Pinpoint the cell where the given text exists, returning its (x, y) midpoint coordinate. 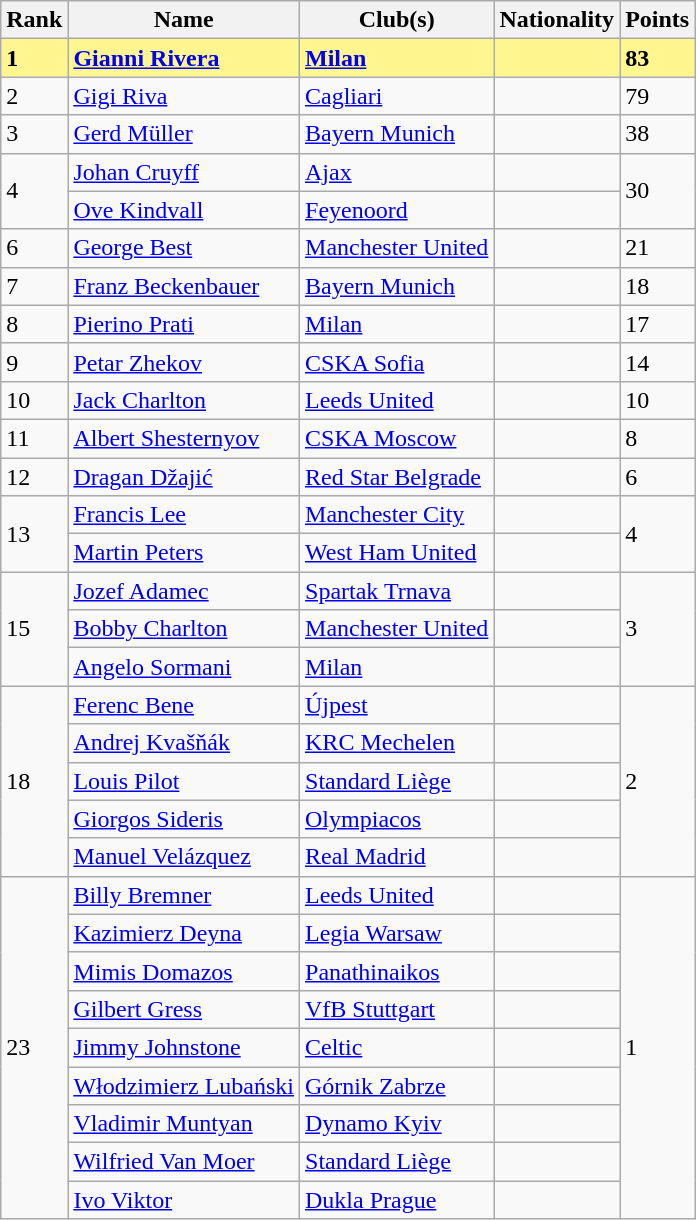
Spartak Trnava (397, 591)
Ivo Viktor (184, 1200)
Petar Zhekov (184, 362)
17 (658, 324)
Panathinaikos (397, 971)
George Best (184, 248)
Dynamo Kyiv (397, 1124)
Legia Warsaw (397, 933)
79 (658, 96)
Name (184, 20)
Points (658, 20)
Jack Charlton (184, 400)
Ferenc Bene (184, 705)
14 (658, 362)
Celtic (397, 1047)
Pierino Prati (184, 324)
Rank (34, 20)
Gianni Rivera (184, 58)
Franz Beckenbauer (184, 286)
15 (34, 629)
Ove Kindvall (184, 210)
7 (34, 286)
KRC Mechelen (397, 743)
9 (34, 362)
CSKA Moscow (397, 438)
Andrej Kvašňák (184, 743)
Manchester City (397, 515)
Francis Lee (184, 515)
Giorgos Sideris (184, 819)
83 (658, 58)
38 (658, 134)
Club(s) (397, 20)
Gerd Müller (184, 134)
Red Star Belgrade (397, 477)
Gigi Riva (184, 96)
23 (34, 1048)
30 (658, 191)
Kazimierz Deyna (184, 933)
Olympiacos (397, 819)
Vladimir Muntyan (184, 1124)
Feyenoord (397, 210)
Dragan Džajić (184, 477)
VfB Stuttgart (397, 1009)
CSKA Sofia (397, 362)
Ajax (397, 172)
Martin Peters (184, 553)
Johan Cruyff (184, 172)
12 (34, 477)
Dukla Prague (397, 1200)
Gilbert Gress (184, 1009)
Włodzimierz Lubański (184, 1085)
Louis Pilot (184, 781)
Nationality (557, 20)
Mimis Domazos (184, 971)
Wilfried Van Moer (184, 1162)
21 (658, 248)
Manuel Velázquez (184, 857)
Górnik Zabrze (397, 1085)
11 (34, 438)
Real Madrid (397, 857)
Bobby Charlton (184, 629)
Újpest (397, 705)
Albert Shesternyov (184, 438)
Angelo Sormani (184, 667)
Cagliari (397, 96)
Jimmy Johnstone (184, 1047)
West Ham United (397, 553)
13 (34, 534)
Jozef Adamec (184, 591)
Billy Bremner (184, 895)
